Find where the given text appears and provide that cell's center as [X, Y] coordinate. 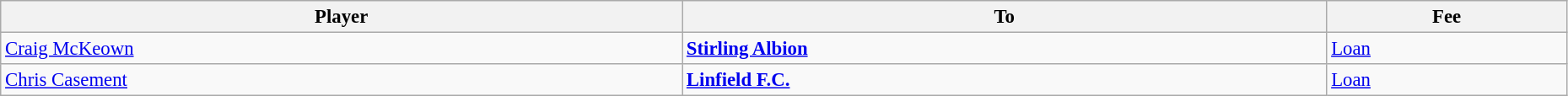
To [1005, 17]
Linfield F.C. [1005, 80]
Fee [1447, 17]
Stirling Albion [1005, 49]
Chris Casement [342, 80]
Craig McKeown [342, 49]
Player [342, 17]
